Pinpoint the cell where the given text exists, returning its (x, y) midpoint coordinate. 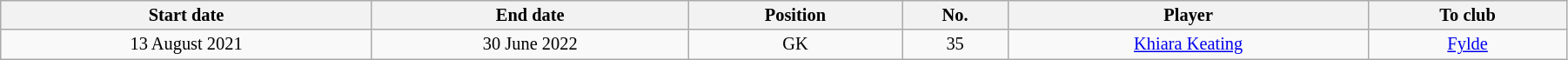
35 (955, 44)
GK (795, 44)
Start date (186, 15)
13 August 2021 (186, 44)
No. (955, 15)
30 June 2022 (530, 44)
To club (1468, 15)
Player (1189, 15)
Position (795, 15)
End date (530, 15)
Khiara Keating (1189, 44)
Fylde (1468, 44)
